Find where the given text appears and provide that cell's center as [x, y] coordinate. 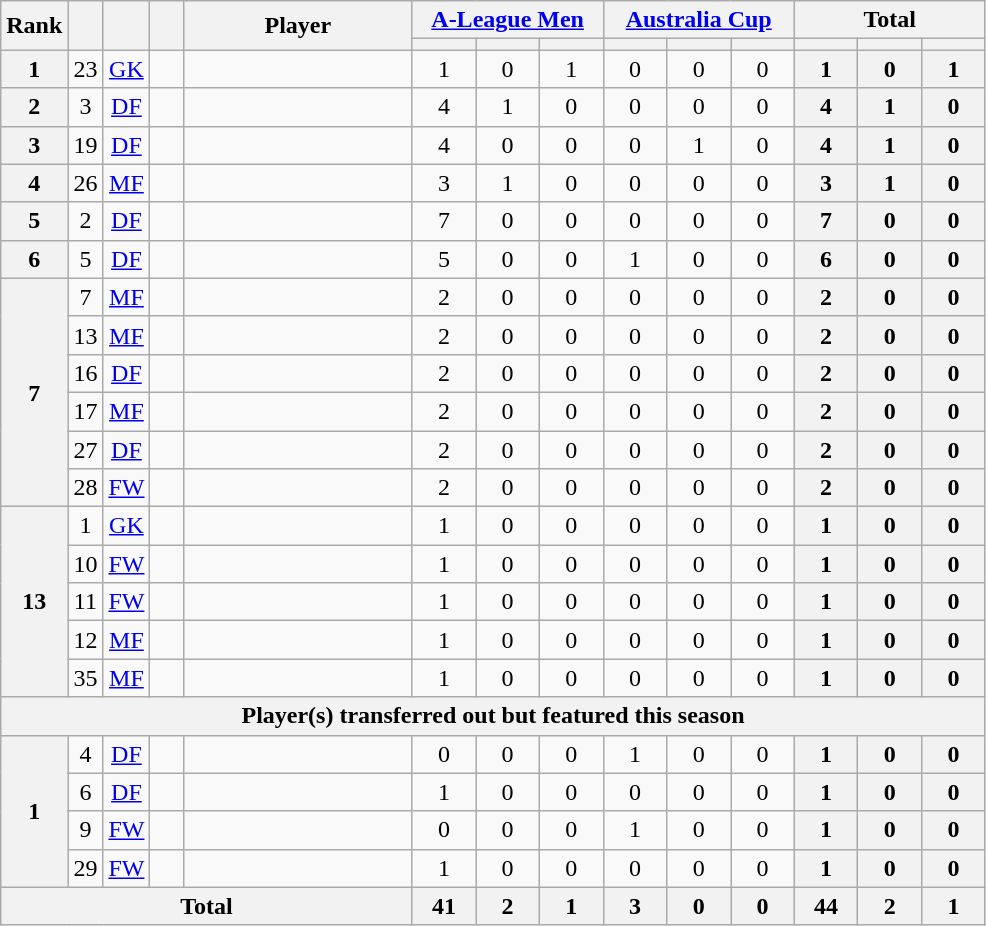
A-League Men [508, 20]
Australia Cup [698, 20]
19 [86, 145]
10 [86, 564]
44 [826, 906]
Rank [34, 26]
41 [444, 906]
27 [86, 449]
16 [86, 373]
Player [298, 26]
35 [86, 678]
11 [86, 602]
Player(s) transferred out but featured this season [494, 716]
28 [86, 488]
23 [86, 69]
17 [86, 411]
26 [86, 183]
12 [86, 640]
29 [86, 868]
9 [86, 830]
